Search for the cell housing the specified text and yield its (X, Y) center coordinate. 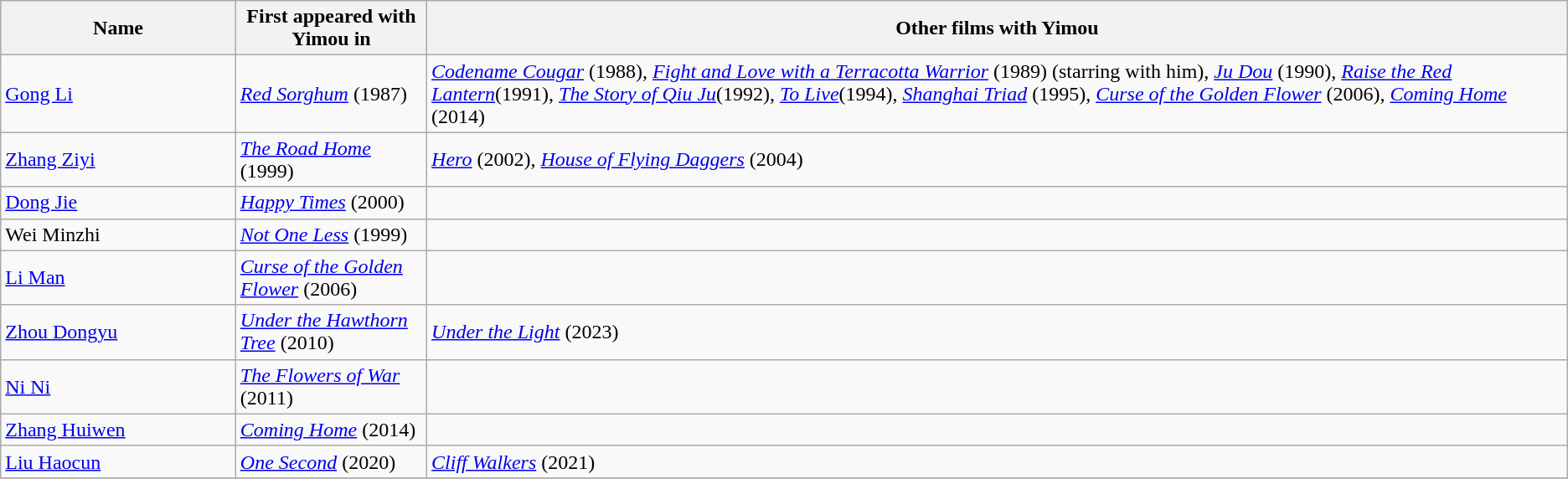
Name (119, 28)
Hero (2002), House of Flying Daggers (2004) (998, 159)
One Second (2020) (331, 461)
Curse of the Golden Flower (2006) (331, 278)
Zhang Ziyi (119, 159)
Cliff Walkers (2021) (998, 461)
Zhang Huiwen (119, 430)
The Road Home (1999) (331, 159)
Li Man (119, 278)
Liu Haocun (119, 461)
Gong Li (119, 94)
Red Sorghum (1987) (331, 94)
Wei Minzhi (119, 234)
Other films with Yimou (998, 28)
Coming Home (2014) (331, 430)
Not One Less (1999) (331, 234)
Happy Times (2000) (331, 203)
Under the Light (2023) (998, 332)
Ni Ni (119, 387)
The Flowers of War (2011) (331, 387)
Under the Hawthorn Tree (2010) (331, 332)
Zhou Dongyu (119, 332)
First appeared with Yimou in (331, 28)
Dong Jie (119, 203)
